Find where the given text appears and provide that cell's center as (x, y) coordinate. 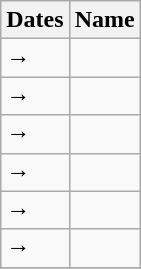
Name (104, 20)
Dates (35, 20)
